Find where the given text appears and provide that cell's center as [x, y] coordinate. 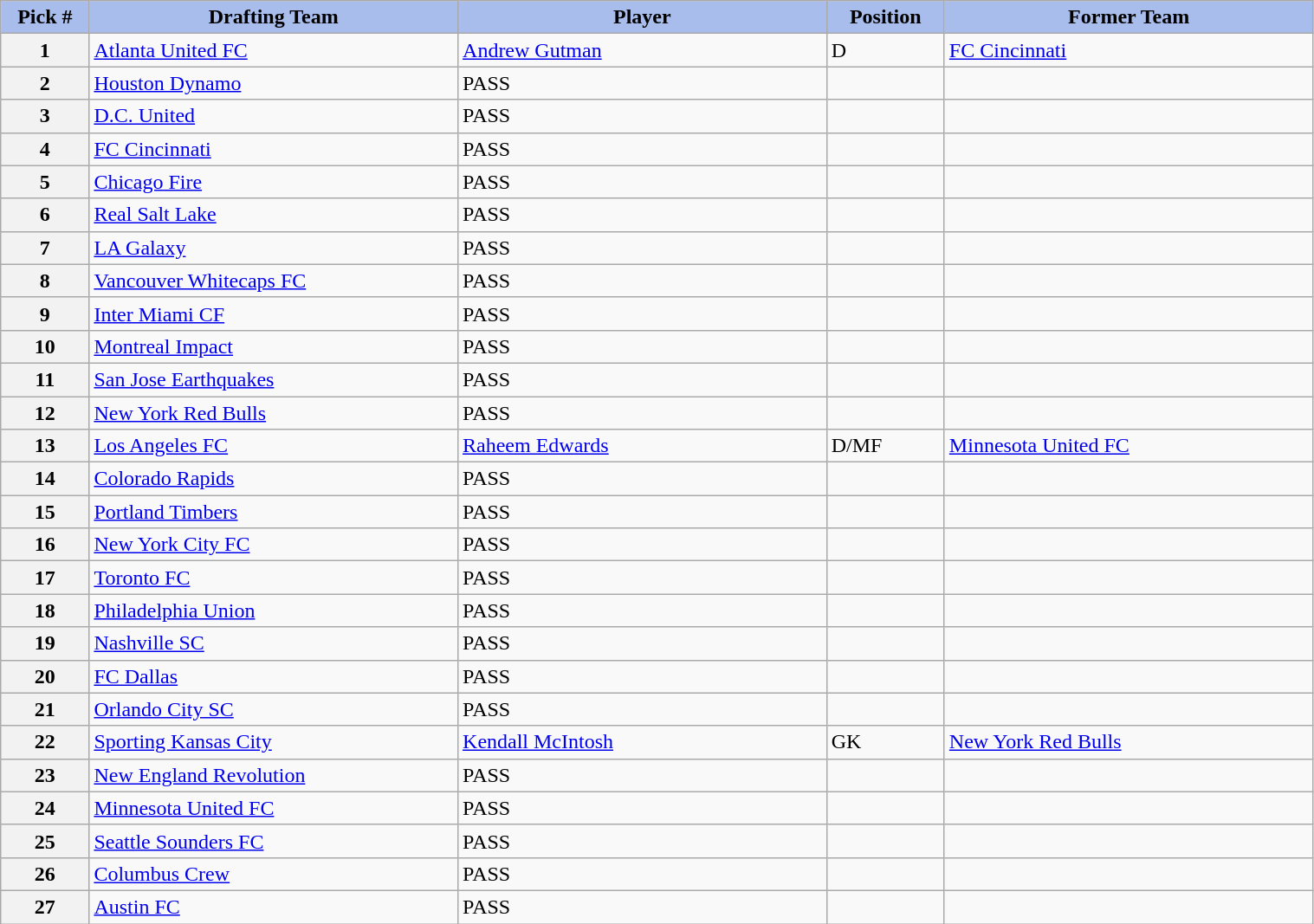
10 [45, 346]
Colorado Rapids [274, 479]
13 [45, 446]
Montreal Impact [274, 346]
11 [45, 379]
Drafting Team [274, 17]
Austin FC [274, 907]
5 [45, 182]
New York City FC [274, 545]
Raheem Edwards [643, 446]
Atlanta United FC [274, 50]
2 [45, 83]
12 [45, 413]
Vancouver Whitecaps FC [274, 281]
6 [45, 215]
24 [45, 808]
9 [45, 313]
New England Revolution [274, 775]
GK [885, 742]
San Jose Earthquakes [274, 379]
20 [45, 676]
1 [45, 50]
Nashville SC [274, 643]
27 [45, 907]
D [885, 50]
Real Salt Lake [274, 215]
19 [45, 643]
Los Angeles FC [274, 446]
Position [885, 17]
Seattle Sounders FC [274, 841]
Former Team [1129, 17]
Columbus Crew [274, 874]
D.C. United [274, 116]
Orlando City SC [274, 709]
16 [45, 545]
17 [45, 578]
18 [45, 611]
15 [45, 512]
4 [45, 149]
LA Galaxy [274, 248]
Andrew Gutman [643, 50]
21 [45, 709]
FC Dallas [274, 676]
25 [45, 841]
26 [45, 874]
Player [643, 17]
8 [45, 281]
22 [45, 742]
Toronto FC [274, 578]
Pick # [45, 17]
14 [45, 479]
Houston Dynamo [274, 83]
Chicago Fire [274, 182]
Sporting Kansas City [274, 742]
Philadelphia Union [274, 611]
Inter Miami CF [274, 313]
D/MF [885, 446]
7 [45, 248]
23 [45, 775]
Kendall McIntosh [643, 742]
3 [45, 116]
Portland Timbers [274, 512]
